Identify which cell holds the provided text, then report its (x, y) central coordinate. 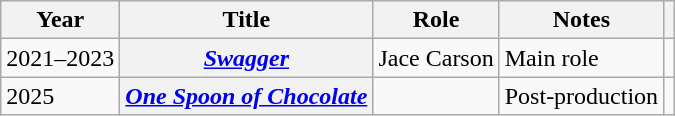
Role (436, 20)
Year (60, 20)
Jace Carson (436, 58)
Title (246, 20)
One Spoon of Chocolate (246, 96)
Post-production (581, 96)
2025 (60, 96)
Main role (581, 58)
2021–2023 (60, 58)
Notes (581, 20)
Swagger (246, 58)
